Output the [X, Y] coordinate of the center of the cell containing the given text.  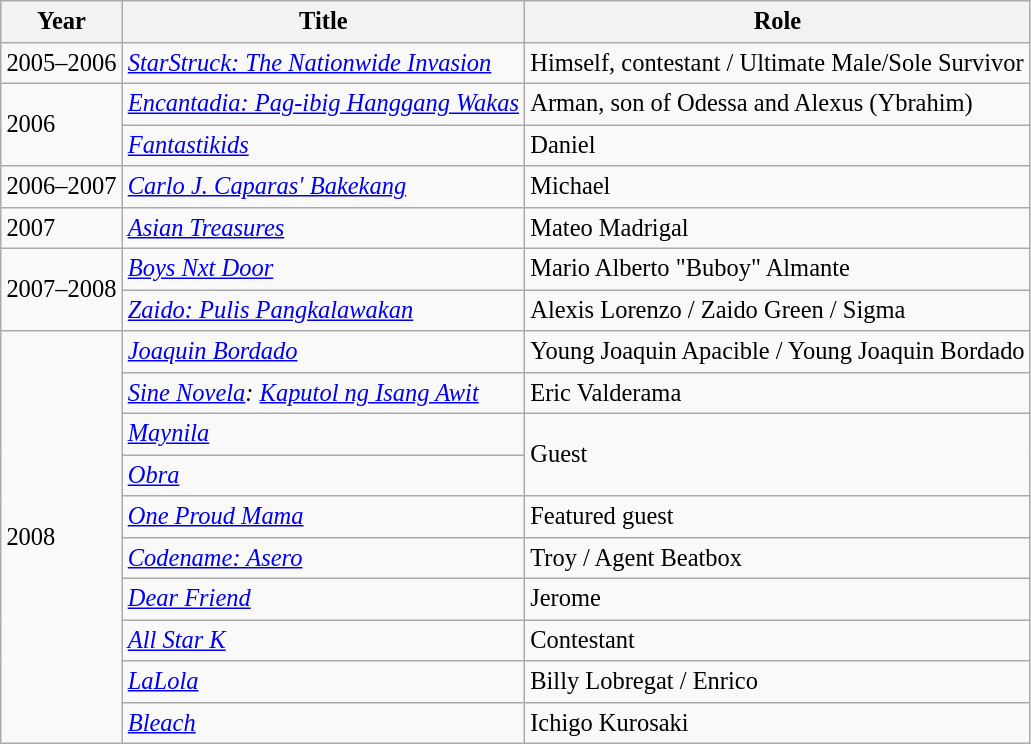
2006–2007 [62, 186]
Joaquin Bordado [323, 352]
Young Joaquin Apacible / Young Joaquin Bordado [778, 352]
Title [323, 22]
Guest [778, 455]
Featured guest [778, 516]
Arman, son of Odessa and Alexus (Ybrahim) [778, 104]
Billy Lobregat / Enrico [778, 682]
2007 [62, 228]
Carlo J. Caparas' Bakekang [323, 186]
2008 [62, 537]
Obra [323, 476]
Sine Novela: Kaputol ng Isang Awit [323, 392]
2005–2006 [62, 62]
Alexis Lorenzo / Zaido Green / Sigma [778, 310]
Michael [778, 186]
Jerome [778, 600]
Daniel [778, 146]
One Proud Mama [323, 516]
Mateo Madrigal [778, 228]
Maynila [323, 434]
Mario Alberto "Buboy" Almante [778, 270]
Fantastikids [323, 146]
Codename: Asero [323, 558]
Zaido: Pulis Pangkalawakan [323, 310]
Encantadia: Pag-ibig Hanggang Wakas [323, 104]
Troy / Agent Beatbox [778, 558]
All Star K [323, 640]
Role [778, 22]
Ichigo Kurosaki [778, 722]
Boys Nxt Door [323, 270]
2007–2008 [62, 290]
Himself, contestant / Ultimate Male/Sole Survivor [778, 62]
LaLola [323, 682]
Bleach [323, 722]
2006 [62, 125]
Asian Treasures [323, 228]
Year [62, 22]
StarStruck: The Nationwide Invasion [323, 62]
Eric Valderama [778, 392]
Dear Friend [323, 600]
Contestant [778, 640]
